Detect which cell encompasses the target text, then output its (X, Y) center coordinate. 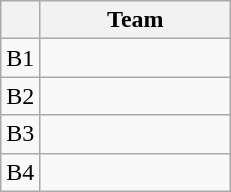
B3 (20, 134)
B4 (20, 172)
Team (136, 20)
B1 (20, 58)
B2 (20, 96)
